Output the [x, y] coordinate of the center of the cell containing the given text.  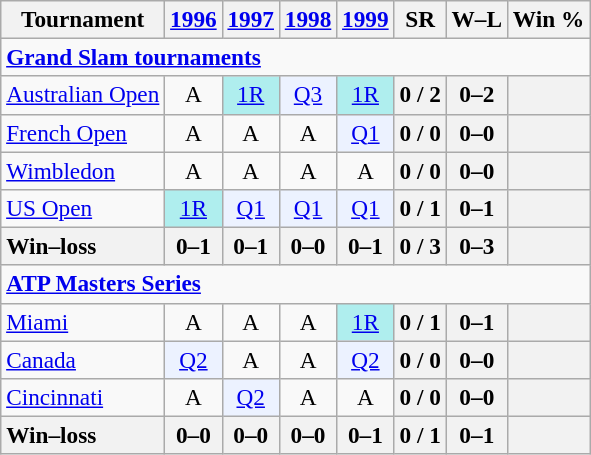
US Open [83, 208]
1998 [308, 19]
1999 [366, 19]
Q3 [308, 95]
1996 [194, 19]
0–3 [476, 246]
Tournament [83, 19]
ATP Masters Series [296, 284]
Cincinnati [83, 397]
Wimbledon [83, 170]
French Open [83, 133]
Grand Slam tournaments [296, 57]
0 / 2 [420, 95]
Canada [83, 359]
W–L [476, 19]
1997 [250, 19]
Win % [548, 19]
0 / 3 [420, 246]
SR [420, 19]
0–2 [476, 95]
Miami [83, 322]
Australian Open [83, 95]
